Detect which cell encompasses the target text, then output its [x, y] center coordinate. 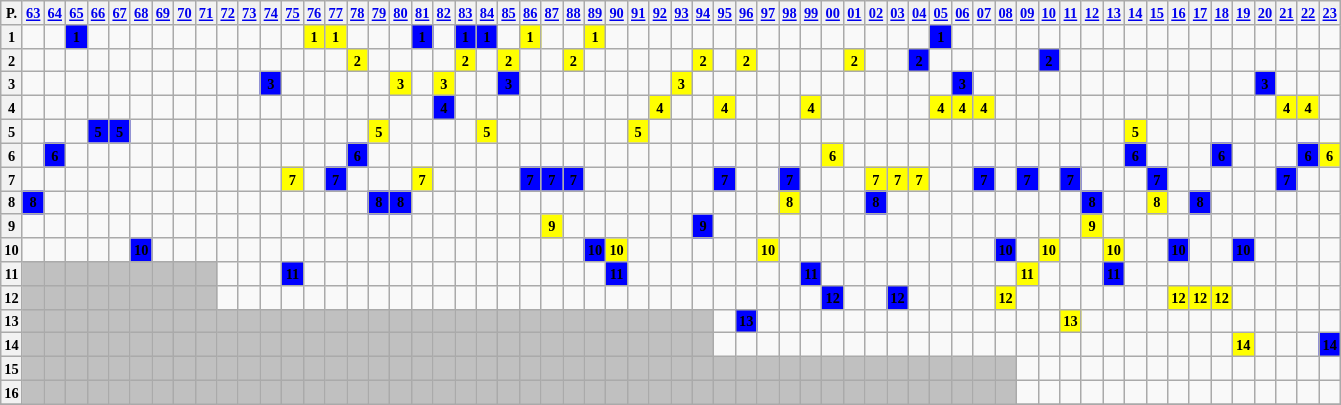
04 [919, 12]
92 [660, 12]
06 [963, 12]
63 [33, 12]
74 [271, 12]
69 [163, 12]
01 [855, 12]
72 [228, 12]
17 [1200, 12]
80 [401, 12]
19 [1243, 12]
99 [811, 12]
81 [422, 12]
09 [1027, 12]
82 [444, 12]
20 [1265, 12]
83 [466, 12]
77 [336, 12]
65 [77, 12]
03 [898, 12]
21 [1287, 12]
64 [55, 12]
P. [12, 12]
88 [574, 12]
94 [703, 12]
66 [98, 12]
22 [1308, 12]
71 [206, 12]
23 [1330, 12]
98 [790, 12]
95 [725, 12]
79 [379, 12]
67 [120, 12]
07 [984, 12]
78 [357, 12]
68 [141, 12]
70 [185, 12]
08 [1006, 12]
18 [1222, 12]
89 [595, 12]
86 [530, 12]
91 [638, 12]
02 [876, 12]
96 [746, 12]
75 [293, 12]
97 [768, 12]
93 [682, 12]
05 [941, 12]
00 [833, 12]
84 [487, 12]
73 [249, 12]
87 [552, 12]
85 [509, 12]
76 [314, 12]
90 [617, 12]
